Provide the (x, y) coordinate of the cell's center where the given text is located.  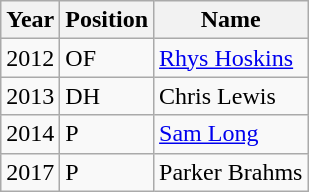
Position (107, 20)
Sam Long (231, 134)
2014 (30, 134)
Year (30, 20)
OF (107, 58)
2012 (30, 58)
Rhys Hoskins (231, 58)
Parker Brahms (231, 172)
Chris Lewis (231, 96)
DH (107, 96)
Name (231, 20)
2017 (30, 172)
2013 (30, 96)
